Pinpoint the cell where the given text exists, returning its [x, y] midpoint coordinate. 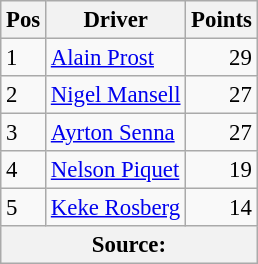
Points [222, 20]
Nelson Piquet [116, 170]
Alain Prost [116, 58]
14 [222, 208]
3 [24, 133]
1 [24, 58]
Nigel Mansell [116, 95]
19 [222, 170]
2 [24, 95]
4 [24, 170]
Pos [24, 20]
29 [222, 58]
5 [24, 208]
Driver [116, 20]
Ayrton Senna [116, 133]
Keke Rosberg [116, 208]
Source: [129, 245]
